Extract the (X, Y) coordinate from the center of the cell holding the provided text.  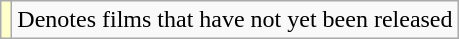
Denotes films that have not yet been released (235, 20)
